Capture the cell that displays the provided text and extract its [X, Y] central coordinate. 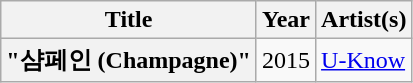
U-Know [364, 60]
"샴페인 (Champagne)" [129, 60]
Year [286, 20]
2015 [286, 60]
Artist(s) [364, 20]
Title [129, 20]
